Search for the cell housing the specified text and yield its (x, y) center coordinate. 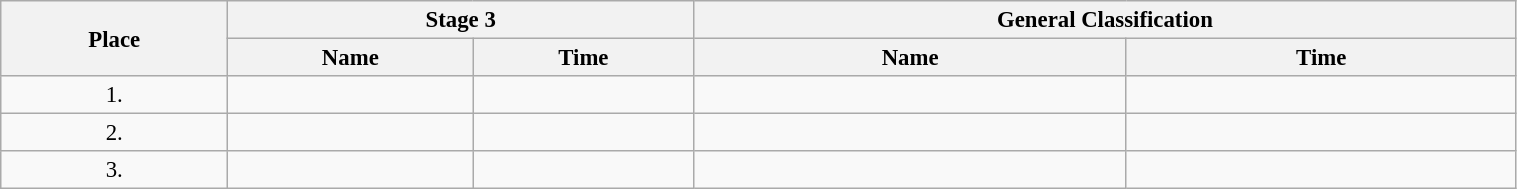
Stage 3 (461, 20)
2. (114, 133)
General Classification (1105, 20)
Place (114, 38)
3. (114, 170)
1. (114, 95)
